From the cell containing the given text, extract its center point as (x, y) coordinate. 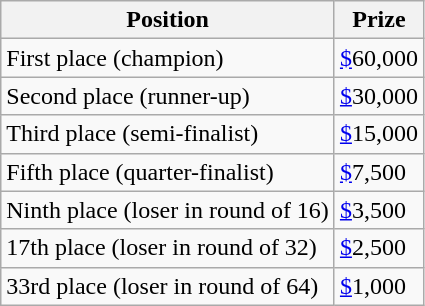
First place (champion) (168, 58)
$1,000 (378, 286)
$15,000 (378, 134)
17th place (loser in round of 32) (168, 248)
$3,500 (378, 210)
Third place (semi-finalist) (168, 134)
Ninth place (loser in round of 16) (168, 210)
Position (168, 20)
$60,000 (378, 58)
Prize (378, 20)
Second place (runner-up) (168, 96)
$2,500 (378, 248)
33rd place (loser in round of 64) (168, 286)
$7,500 (378, 172)
$30,000 (378, 96)
Fifth place (quarter-finalist) (168, 172)
